Return [x, y] of the center of cell containing provided text 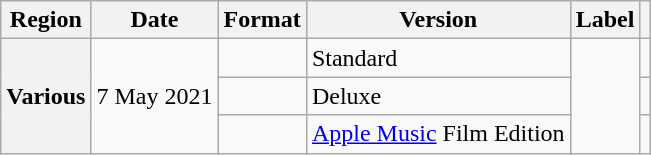
Format [262, 20]
Various [46, 96]
Date [154, 20]
Label [605, 20]
7 May 2021 [154, 96]
Version [438, 20]
Deluxe [438, 96]
Standard [438, 58]
Region [46, 20]
Apple Music Film Edition [438, 134]
